Capture the cell that displays the provided text and extract its (x, y) central coordinate. 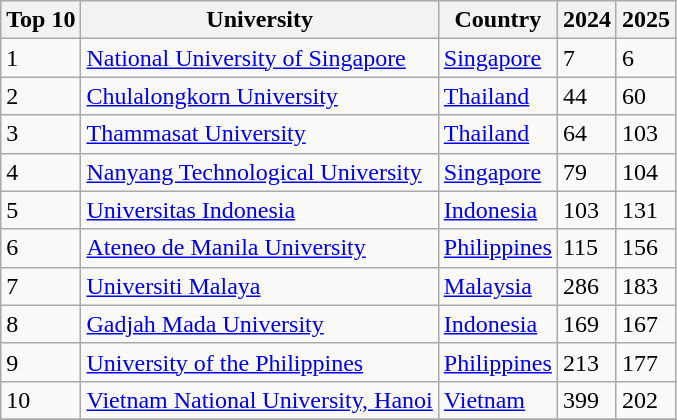
Vietnam (498, 400)
169 (586, 324)
Universiti Malaya (260, 286)
8 (41, 324)
Vietnam National University, Hanoi (260, 400)
44 (586, 96)
10 (41, 400)
Nanyang Technological University (260, 172)
Gadjah Mada University (260, 324)
Universitas Indonesia (260, 210)
115 (586, 248)
University of the Philippines (260, 362)
213 (586, 362)
286 (586, 286)
University (260, 20)
202 (646, 400)
Thammasat University (260, 134)
Malaysia (498, 286)
Top 10 (41, 20)
5 (41, 210)
Chulalongkorn University (260, 96)
104 (646, 172)
Ateneo de Manila University (260, 248)
60 (646, 96)
64 (586, 134)
131 (646, 210)
2024 (586, 20)
177 (646, 362)
9 (41, 362)
2 (41, 96)
3 (41, 134)
183 (646, 286)
2025 (646, 20)
167 (646, 324)
Country (498, 20)
1 (41, 58)
79 (586, 172)
399 (586, 400)
National University of Singapore (260, 58)
156 (646, 248)
4 (41, 172)
